For the text-containing cell, return its midpoint in [x, y] coordinate format. 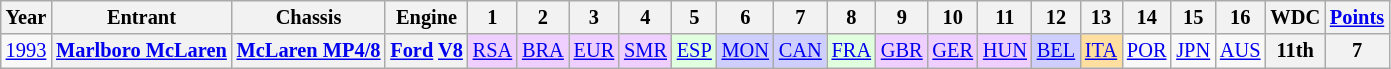
BEL [1056, 51]
GER [953, 51]
15 [1193, 17]
Ford V8 [426, 51]
EUR [594, 51]
Entrant [141, 17]
ITA [1101, 51]
3 [594, 17]
ESP [694, 51]
POR [1146, 51]
SMR [646, 51]
Marlboro McLaren [141, 51]
14 [1146, 17]
1993 [26, 51]
CAN [800, 51]
13 [1101, 17]
10 [953, 17]
4 [646, 17]
6 [746, 17]
16 [1240, 17]
MON [746, 51]
McLaren MP4/8 [309, 51]
JPN [1193, 51]
WDC [1295, 17]
8 [852, 17]
11th [1295, 51]
AUS [1240, 51]
9 [902, 17]
HUN [1005, 51]
5 [694, 17]
12 [1056, 17]
11 [1005, 17]
RSA [492, 51]
Chassis [309, 17]
Engine [426, 17]
Points [1357, 17]
FRA [852, 51]
GBR [902, 51]
1 [492, 17]
BRA [543, 51]
2 [543, 17]
Year [26, 17]
